Locate the cell with the specified text and output its (X, Y) center coordinate. 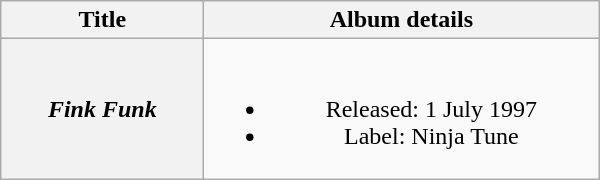
Released: 1 July 1997Label: Ninja Tune (402, 109)
Title (102, 20)
Album details (402, 20)
Fink Funk (102, 109)
